Detect which cell encompasses the target text, then output its (x, y) center coordinate. 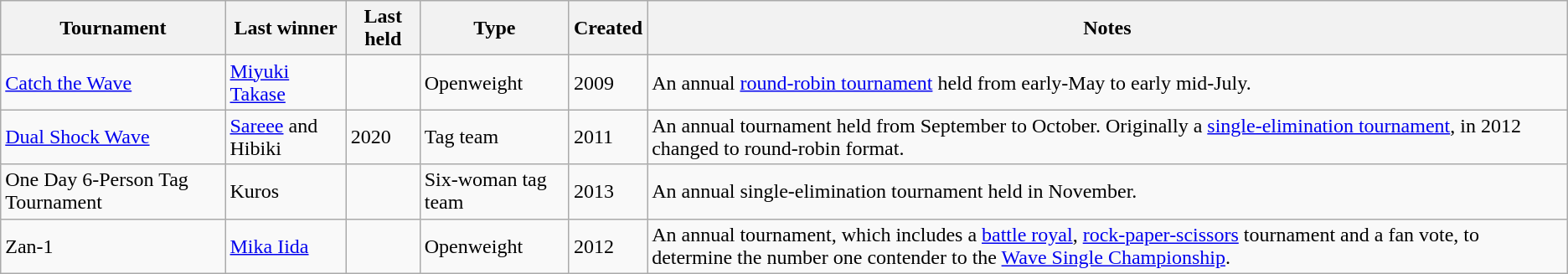
Created (608, 28)
Catch the Wave (113, 82)
Notes (1107, 28)
Dual Shock Wave (113, 137)
Zan-1 (113, 246)
Tag team (494, 137)
Six-woman tag team (494, 191)
Type (494, 28)
One Day 6-Person Tag Tournament (113, 191)
Mika Iida (286, 246)
An annual round-robin tournament held from early-May to early mid-July. (1107, 82)
An annual single-elimination tournament held in November. (1107, 191)
2011 (608, 137)
Tournament (113, 28)
2013 (608, 191)
Sareee and Hibiki (286, 137)
Miyuki Takase (286, 82)
Last winner (286, 28)
2012 (608, 246)
Last held (383, 28)
2020 (383, 137)
An annual tournament held from September to October. Originally a single-elimination tournament, in 2012 changed to round-robin format. (1107, 137)
2009 (608, 82)
Kuros (286, 191)
